Pinpoint the cell where the given text exists, returning its (X, Y) midpoint coordinate. 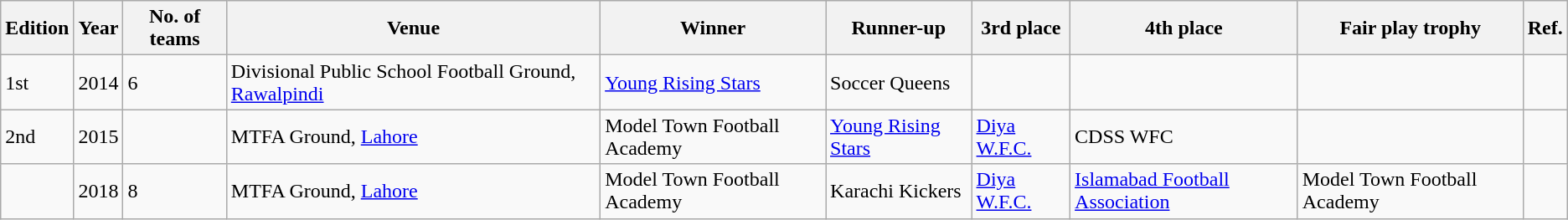
Winner (714, 28)
Edition (37, 28)
2018 (99, 191)
Fair play trophy (1411, 28)
Soccer Queens (899, 82)
Karachi Kickers (899, 191)
Year (99, 28)
Ref. (1545, 28)
2014 (99, 82)
4th place (1184, 28)
Runner-up (899, 28)
1st (37, 82)
CDSS WFC (1184, 137)
6 (174, 82)
3rd place (1021, 28)
Divisional Public School Football Ground, Rawalpindi (413, 82)
8 (174, 191)
2nd (37, 137)
2015 (99, 137)
Venue (413, 28)
No. of teams (174, 28)
Islamabad Football Association (1184, 191)
